Find where the given text appears and provide that cell's center as (x, y) coordinate. 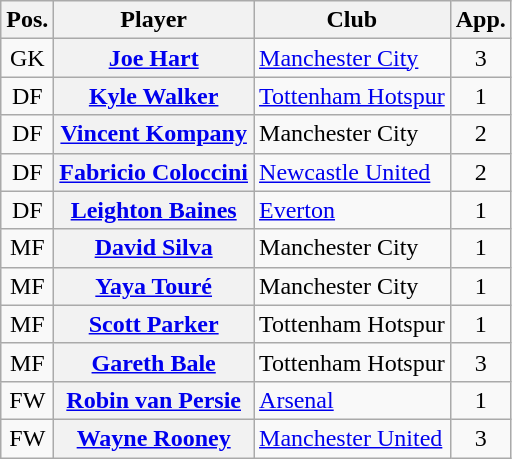
App. (480, 20)
Arsenal (352, 400)
Kyle Walker (154, 96)
Yaya Touré (154, 286)
Gareth Bale (154, 362)
Robin van Persie (154, 400)
Leighton Baines (154, 210)
Club (352, 20)
Player (154, 20)
Fabricio Coloccini (154, 172)
GK (28, 58)
David Silva (154, 248)
Scott Parker (154, 324)
Joe Hart (154, 58)
Everton (352, 210)
Vincent Kompany (154, 134)
Newcastle United (352, 172)
Manchester United (352, 438)
Wayne Rooney (154, 438)
Pos. (28, 20)
